Return [X, Y] of the center of cell containing provided text 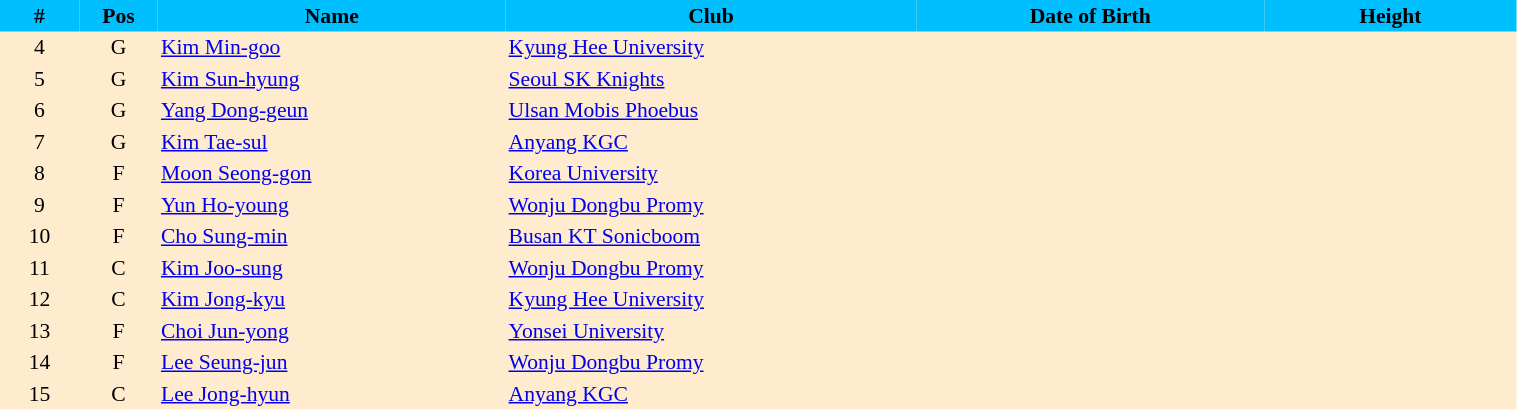
Choi Jun-yong [332, 331]
5 [40, 79]
14 [40, 362]
Kim Tae-sul [332, 142]
10 [40, 236]
Korea University [712, 174]
Name [332, 16]
Club [712, 16]
Height [1390, 16]
4 [40, 48]
Ulsan Mobis Phoebus [712, 110]
Yang Dong-geun [332, 110]
Seoul SK Knights [712, 79]
Kim Sun-hyung [332, 79]
Lee Jong-hyun [332, 394]
Kim Jong-kyu [332, 300]
Lee Seung-jun [332, 362]
8 [40, 174]
6 [40, 110]
Busan KT Sonicboom [712, 236]
# [40, 16]
13 [40, 331]
Pos [118, 16]
9 [40, 205]
Cho Sung-min [332, 236]
Date of Birth [1090, 16]
11 [40, 268]
12 [40, 300]
15 [40, 394]
7 [40, 142]
Yun Ho-young [332, 205]
Yonsei University [712, 331]
Kim Min-goo [332, 48]
Kim Joo-sung [332, 268]
Moon Seong-gon [332, 174]
